Pinpoint the cell where the given text exists, returning its [x, y] midpoint coordinate. 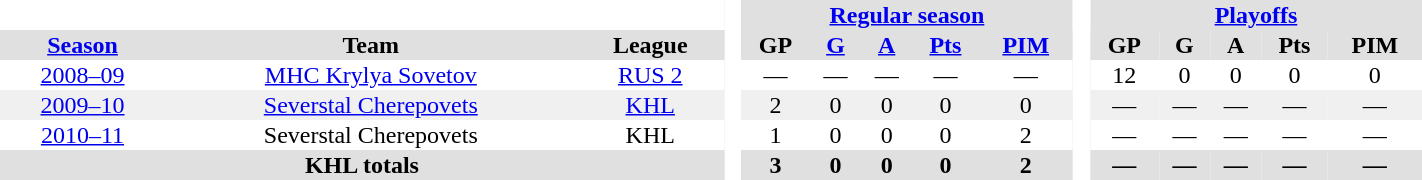
1 [776, 135]
2008–09 [82, 75]
League [650, 45]
KHL totals [362, 165]
Regular season [907, 15]
Season [82, 45]
2010–11 [82, 135]
3 [776, 165]
RUS 2 [650, 75]
Team [371, 45]
2009–10 [82, 105]
12 [1124, 75]
MHC Krylya Sovetov [371, 75]
Playoffs [1256, 15]
